Return the (X, Y) coordinate for the center point of the cell that contains the specified text.  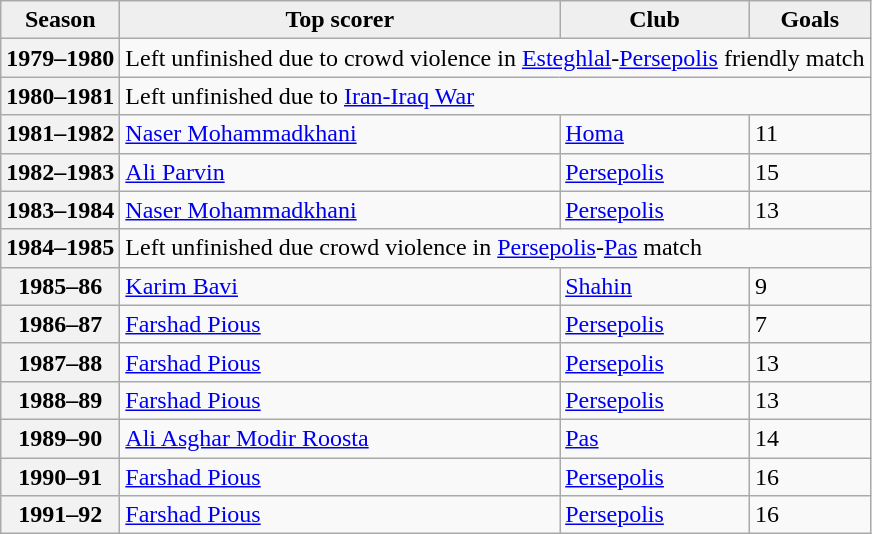
Left unfinished due crowd violence in Persepolis-Pas match (495, 248)
1982–1983 (60, 172)
1980–1981 (60, 96)
15 (810, 172)
1990–91 (60, 477)
1985–86 (60, 286)
1987–88 (60, 362)
1991–92 (60, 515)
14 (810, 438)
9 (810, 286)
1986–87 (60, 324)
1988–89 (60, 400)
Ali Asghar Modir Roosta (340, 438)
7 (810, 324)
Club (655, 20)
Season (60, 20)
Left unfinished due to crowd violence in Esteghlal-Persepolis friendly match (495, 58)
1979–1980 (60, 58)
Karim Bavi (340, 286)
Ali Parvin (340, 172)
Goals (810, 20)
Left unfinished due to Iran-Iraq War (495, 96)
Shahin (655, 286)
Top scorer (340, 20)
Homa (655, 134)
1989–90 (60, 438)
11 (810, 134)
1984–1985 (60, 248)
1983–1984 (60, 210)
Pas (655, 438)
1981–1982 (60, 134)
